Identify which cell holds the provided text, then report its (x, y) central coordinate. 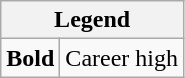
Career high (122, 58)
Bold (30, 58)
Legend (92, 20)
